Output the (x, y) coordinate of the center of the cell containing the given text.  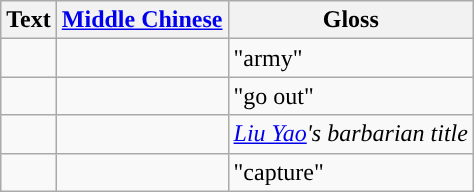
Text (29, 20)
Gloss (350, 20)
"go out" (350, 96)
"army" (350, 58)
"capture" (350, 172)
Middle Chinese (142, 20)
Liu Yao's barbarian title (350, 134)
